Locate the cell with the specified text and output its (X, Y) center coordinate. 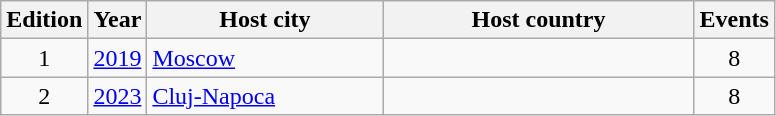
Host country (538, 20)
Year (118, 20)
1 (44, 58)
Edition (44, 20)
Cluj-Napoca (265, 96)
Events (734, 20)
2019 (118, 58)
2 (44, 96)
Moscow (265, 58)
2023 (118, 96)
Host city (265, 20)
